Capture the cell that displays the provided text and extract its (x, y) central coordinate. 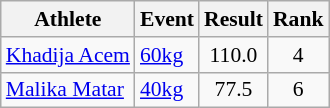
Rank (298, 19)
40kg (167, 90)
Khadija Acem (68, 55)
4 (298, 55)
6 (298, 90)
60kg (167, 55)
77.5 (234, 90)
Event (167, 19)
Athlete (68, 19)
110.0 (234, 55)
Result (234, 19)
Malika Matar (68, 90)
